Provide the [X, Y] coordinate of the cell's center where the given text is located.  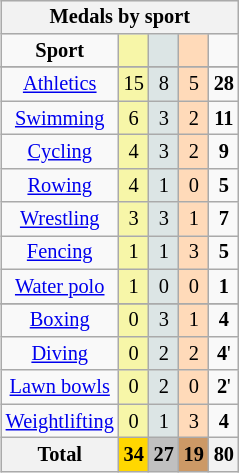
Medals by sport [120, 17]
8 [164, 84]
Fencing [60, 253]
Athletics [60, 84]
Weightlifting [60, 421]
Diving [60, 354]
2' [224, 387]
Swimming [60, 118]
Lawn bowls [60, 387]
11 [224, 118]
Boxing [60, 320]
Rowing [60, 185]
Wrestling [60, 219]
19 [194, 455]
34 [134, 455]
Water polo [60, 286]
9 [224, 152]
6 [134, 118]
28 [224, 84]
4' [224, 354]
Cycling [60, 152]
15 [134, 84]
Total [60, 455]
Sport [60, 51]
27 [164, 455]
80 [224, 455]
7 [224, 219]
